Return [X, Y] of the center of cell containing provided text 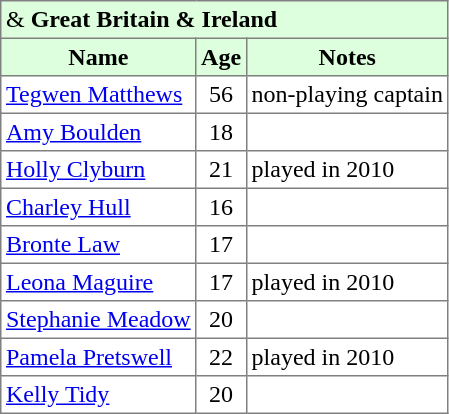
Charley Hull [98, 207]
Tegwen Matthews [98, 95]
Notes [347, 57]
Stephanie Meadow [98, 320]
56 [221, 95]
Kelly Tidy [98, 395]
Holly Clyburn [98, 170]
Pamela Pretswell [98, 357]
Name [98, 57]
Bronte Law [98, 245]
16 [221, 207]
Amy Boulden [98, 132]
Leona Maguire [98, 282]
21 [221, 170]
non-playing captain [347, 95]
& Great Britain & Ireland [224, 20]
18 [221, 132]
22 [221, 357]
Age [221, 57]
